Scan for the cell matching the given text and deliver its (X, Y) coordinate at center. 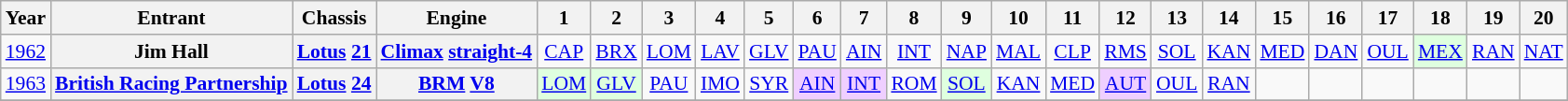
MAL (1018, 51)
14 (1228, 18)
10 (1018, 18)
3 (669, 18)
Jim Hall (171, 51)
Engine (457, 18)
DAN (1336, 51)
19 (1493, 18)
2 (617, 18)
Year (26, 18)
1963 (26, 84)
11 (1072, 18)
CAP (564, 51)
6 (818, 18)
15 (1282, 18)
AUT (1125, 84)
SYR (770, 84)
British Racing Partnership (171, 84)
8 (913, 18)
Chassis (334, 18)
5 (770, 18)
Climax straight-4 (457, 51)
Lotus 24 (334, 84)
ROM (913, 84)
MEX (1440, 51)
18 (1440, 18)
CLP (1072, 51)
1 (564, 18)
NAT (1544, 51)
IMO (720, 84)
12 (1125, 18)
BRM V8 (457, 84)
1962 (26, 51)
LAV (720, 51)
NAP (967, 51)
9 (967, 18)
16 (1336, 18)
BRX (617, 51)
4 (720, 18)
17 (1387, 18)
7 (864, 18)
13 (1177, 18)
Lotus 21 (334, 51)
Entrant (171, 18)
20 (1544, 18)
RMS (1125, 51)
